Return the [x, y] coordinate for the center point of the cell that contains the specified text.  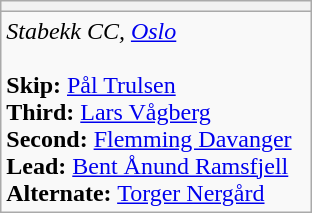
Stabekk CC, OsloSkip: Pål Trulsen Third: Lars Vågberg Second: Flemming Davanger Lead: Bent Ånund Ramsfjell Alternate: Torger Nergård [156, 112]
